Detect which cell encompasses the target text, then output its (x, y) center coordinate. 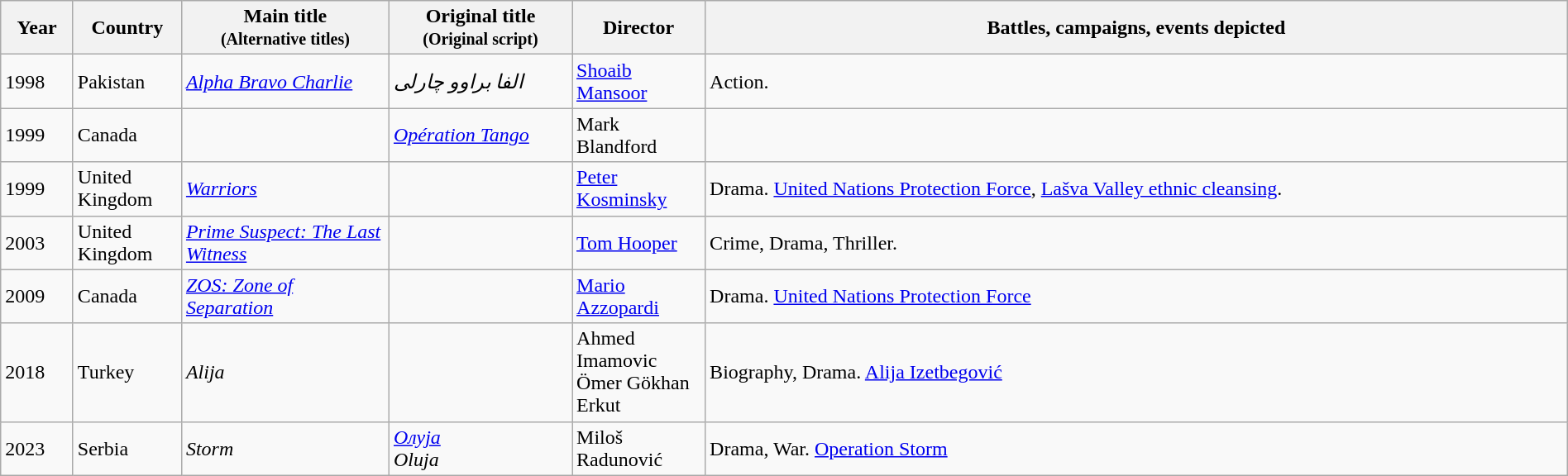
Drama. United Nations Protection Force, Lašva Valley ethnic cleansing. (1136, 188)
2009 (37, 296)
Prime Suspect: The Last Witness (284, 243)
Country (127, 28)
2003 (37, 243)
Mark Blandford (638, 136)
Biography, Drama. Alija Izetbegović (1136, 372)
Main title(Alternative titles) (284, 28)
ZOS: Zone of Separation (284, 296)
Alpha Bravo Charlie (284, 81)
Shoaib Mansoor (638, 81)
Action. (1136, 81)
Crime, Drama, Thriller. (1136, 243)
Director (638, 28)
Turkey (127, 372)
2023 (37, 448)
Warriors (284, 188)
Miloš Radunović (638, 448)
Drama. United Nations Protection Force (1136, 296)
Original title(Original script) (480, 28)
Storm (284, 448)
Tom Hooper (638, 243)
Drama, War. Operation Storm (1136, 448)
Mario Azzopardi (638, 296)
Pakistan (127, 81)
الفا براوو چارلی (480, 81)
Alija (284, 372)
Battles, campaigns, events depicted (1136, 28)
ОлујаOluja (480, 448)
Opération Tango (480, 136)
1998 (37, 81)
Peter Kosminsky (638, 188)
Year (37, 28)
Serbia (127, 448)
Ahmed ImamovicÖmer Gökhan Erkut (638, 372)
2018 (37, 372)
